From the cell containing the given text, extract its center point as [x, y] coordinate. 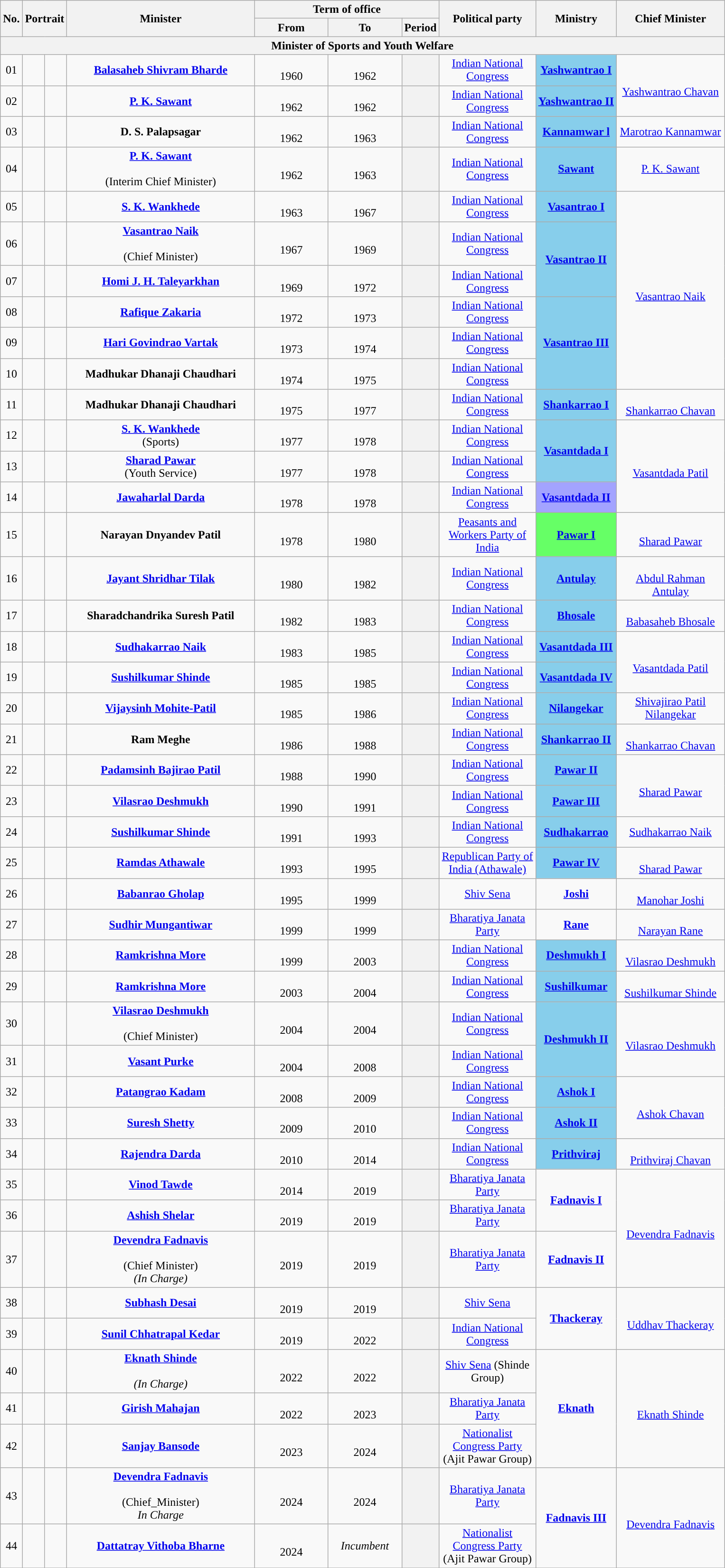
Pawar III [576, 801]
Narayan Rane [670, 925]
08 [11, 312]
16 [11, 578]
37 [11, 1259]
Yashwantrao II [576, 101]
Vasantdada IV [576, 677]
12 [11, 436]
Manohar Joshi [670, 894]
Shankarrao II [576, 739]
09 [11, 343]
Rafique Zakaria [160, 312]
Vasantrao I [576, 206]
33 [11, 1123]
Portrait [45, 19]
Vasantdada II [576, 498]
Vasantrao II [576, 259]
Uddhav Thackeray [670, 1318]
Rajendra Darda [160, 1154]
S. K. Wankhede [160, 206]
Deshmukh I [576, 955]
Minister of Sports and Youth Welfare [363, 46]
25 [11, 862]
02 [11, 101]
Fadnavis I [576, 1200]
Babanrao Gholap [160, 894]
Devendra Fadnavis (Chief Minister) (In Charge) [160, 1259]
Sunil Chhatrapal Kedar [160, 1333]
Jayant Shridhar Tilak [160, 578]
Vasantrao Naik (Chief Minister) [160, 244]
06 [11, 244]
Narayan Dnyandev Patil [160, 535]
32 [11, 1092]
Ashok II [576, 1123]
1960 [292, 70]
Sushilkumar [576, 987]
29 [11, 987]
34 [11, 1154]
Minister [160, 19]
22 [11, 770]
Ashok Chavan [670, 1107]
28 [11, 955]
D. S. Palapsagar [160, 132]
To [365, 28]
Prithviraj Chavan [670, 1154]
27 [11, 925]
Rane [576, 925]
Vijaysinh Mohite-Patil [160, 708]
Sawant [576, 169]
Eknath [576, 1408]
Patangrao Kadam [160, 1092]
Ram Meghe [160, 739]
S. K. Wankhede (Sports) [160, 436]
01 [11, 70]
20 [11, 708]
No. [11, 19]
Shiv Sena (Shinde Group) [487, 1371]
Joshi [576, 894]
Marotrao Kannamwar [670, 132]
Sudhir Mungantiwar [160, 925]
Eknath Shinde (In Charge) [160, 1371]
Vinod Tawde [160, 1184]
Antulay [576, 578]
Homi J. H. Taleyarkhan [160, 281]
Abdul Rahman Antulay [670, 578]
23 [11, 801]
Ramdas Athawale [160, 862]
Kannamwar l [576, 132]
Ministry [576, 19]
Vasantdada I [576, 451]
Sharad Pawar (Youth Service) [160, 466]
Fadnavis III [576, 1518]
04 [11, 169]
18 [11, 647]
Balasaheb Shivram Bharde [160, 70]
07 [11, 281]
Vasantrao Naik [670, 290]
43 [11, 1496]
Girish Mahajan [160, 1408]
Suresh Shetty [160, 1123]
Term of office [347, 9]
44 [11, 1546]
Sudhakarrao [576, 832]
Yashwantrao I [576, 70]
Yashwantrao Chavan [670, 85]
Pawar II [576, 770]
P. K. Sawant (Interim Chief Minister) [160, 169]
15 [11, 535]
Subhash Desai [160, 1303]
Vasantrao III [576, 343]
Pawar IV [576, 862]
Sanjay Bansode [160, 1445]
Hari Govindrao Vartak [160, 343]
36 [11, 1216]
17 [11, 615]
Vasant Purke [160, 1061]
11 [11, 405]
41 [11, 1408]
30 [11, 1024]
From [292, 28]
31 [11, 1061]
Devendra Fadnavis (Chief_Minister) In Charge [160, 1496]
05 [11, 206]
Dattatray Vithoba Bharne [160, 1546]
Jawaharlal Darda [160, 498]
Shankarrao I [576, 405]
Thackeray [576, 1318]
Peasants and Workers Party of India [487, 535]
14 [11, 498]
Deshmukh II [576, 1039]
Bhosale [576, 615]
Fadnavis II [576, 1259]
Prithviraj [576, 1154]
Padamsinh Bajirao Patil [160, 770]
24 [11, 832]
35 [11, 1184]
Period [421, 28]
38 [11, 1303]
Eknath Shinde [670, 1408]
Sharadchandrika Suresh Patil [160, 615]
Ashok I [576, 1092]
42 [11, 1445]
40 [11, 1371]
Political party [487, 19]
13 [11, 466]
21 [11, 739]
26 [11, 894]
Nilangekar [576, 708]
39 [11, 1333]
Babasaheb Bhosale [670, 615]
Vasantdada III [576, 647]
Vilasrao Deshmukh (Chief Minister) [160, 1024]
Pawar I [576, 535]
Chief Minister [670, 19]
Shivajirao Patil Nilangekar [670, 708]
19 [11, 677]
10 [11, 373]
Ashish Shelar [160, 1216]
Republican Party of India (Athawale) [487, 862]
03 [11, 132]
Incumbent [365, 1546]
